Provide the [x, y] coordinate of the cell's center where the given text is located.  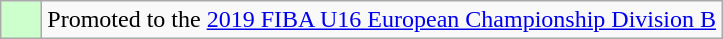
Promoted to the 2019 FIBA U16 European Championship Division B [382, 20]
